Find where the given text appears and provide that cell's center as [X, Y] coordinate. 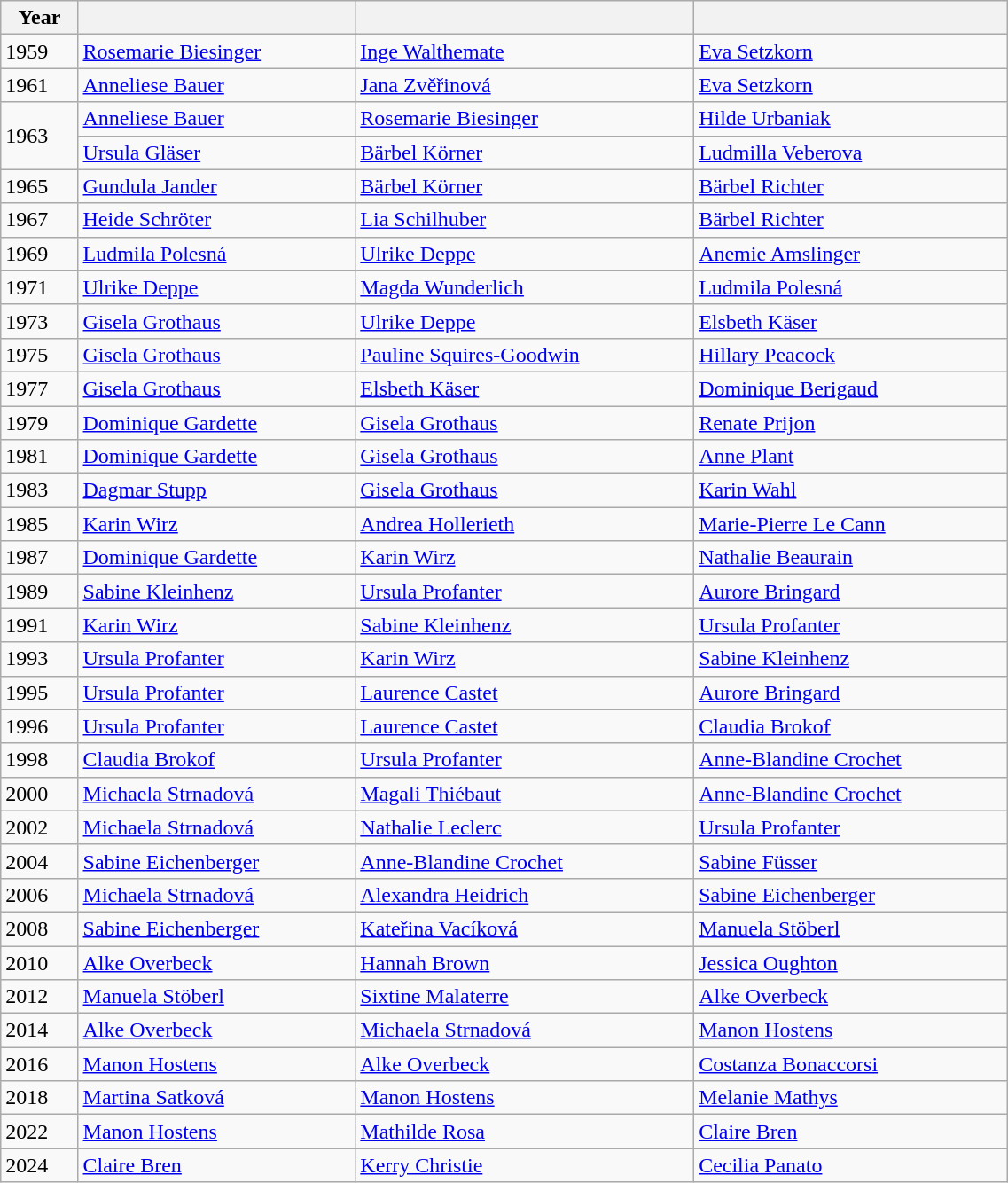
Dominique Berigaud [851, 388]
1993 [39, 659]
1965 [39, 186]
Hillary Peacock [851, 355]
Gundula Jander [216, 186]
Sabine Füsser [851, 861]
1969 [39, 254]
2024 [39, 1165]
1973 [39, 321]
1967 [39, 220]
Hannah Brown [525, 962]
Lia Schilhuber [525, 220]
1981 [39, 457]
Jana Zvěřinová [525, 85]
1995 [39, 693]
Melanie Mathys [851, 1098]
2018 [39, 1098]
Martina Satková [216, 1098]
Alexandra Heidrich [525, 895]
1989 [39, 591]
Magda Wunderlich [525, 287]
Nathalie Beaurain [851, 558]
Costanza Bonaccorsi [851, 1064]
1983 [39, 490]
Heide Schröter [216, 220]
1998 [39, 760]
1975 [39, 355]
2002 [39, 827]
Ludmilla Veberova [851, 153]
Jessica Oughton [851, 962]
2010 [39, 962]
1996 [39, 726]
Dagmar Stupp [216, 490]
Hilde Urbaniak [851, 119]
1979 [39, 423]
1971 [39, 287]
1985 [39, 524]
1959 [39, 51]
1977 [39, 388]
Kateřina Vacíková [525, 928]
2008 [39, 928]
Pauline Squires-Goodwin [525, 355]
Mathilde Rosa [525, 1132]
Year [39, 18]
2000 [39, 794]
Andrea Hollerieth [525, 524]
Anemie Amslinger [851, 254]
2004 [39, 861]
1961 [39, 85]
2012 [39, 997]
1987 [39, 558]
Anne Plant [851, 457]
Marie-Pierre Le Cann [851, 524]
Cecilia Panato [851, 1165]
2014 [39, 1030]
Magali Thiébaut [525, 794]
Ursula Gläser [216, 153]
2022 [39, 1132]
1963 [39, 136]
Inge Walthemate [525, 51]
Renate Prijon [851, 423]
Sixtine Malaterre [525, 997]
Nathalie Leclerc [525, 827]
1991 [39, 625]
Kerry Christie [525, 1165]
2016 [39, 1064]
2006 [39, 895]
Karin Wahl [851, 490]
